Return (x, y) of the center of cell containing provided text 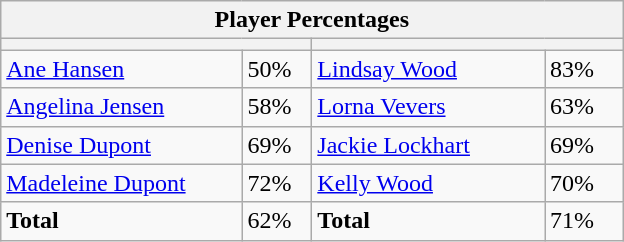
58% (277, 107)
Denise Dupont (122, 145)
62% (277, 221)
Jackie Lockhart (428, 145)
50% (277, 69)
83% (584, 69)
63% (584, 107)
Madeleine Dupont (122, 183)
Angelina Jensen (122, 107)
Lindsay Wood (428, 69)
72% (277, 183)
Lorna Vevers (428, 107)
71% (584, 221)
Ane Hansen (122, 69)
Player Percentages (312, 20)
Kelly Wood (428, 183)
70% (584, 183)
